Find where the given text appears and provide that cell's center as [x, y] coordinate. 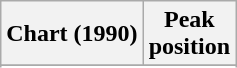
Peakposition [189, 34]
Chart (1990) [72, 34]
